Pinpoint the cell where the given text exists, returning its [X, Y] midpoint coordinate. 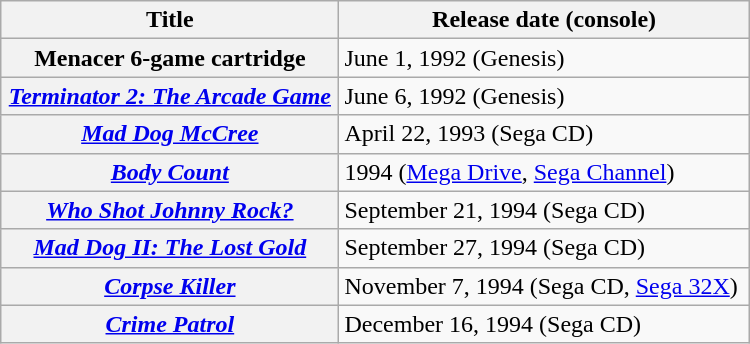
Corpse Killer [170, 286]
November 7, 1994 (Sega CD, Sega 32X) [544, 286]
Mad Dog McCree [170, 134]
Menacer 6-game cartridge [170, 58]
September 21, 1994 (Sega CD) [544, 210]
Title [170, 20]
Who Shot Johnny Rock? [170, 210]
September 27, 1994 (Sega CD) [544, 248]
June 6, 1992 (Genesis) [544, 96]
Crime Patrol [170, 324]
April 22, 1993 (Sega CD) [544, 134]
Body Count [170, 172]
Release date (console) [544, 20]
June 1, 1992 (Genesis) [544, 58]
Mad Dog II: The Lost Gold [170, 248]
Terminator 2: The Arcade Game [170, 96]
December 16, 1994 (Sega CD) [544, 324]
1994 (Mega Drive, Sega Channel) [544, 172]
